Return the (x, y) coordinate for the center point of the cell that contains the specified text.  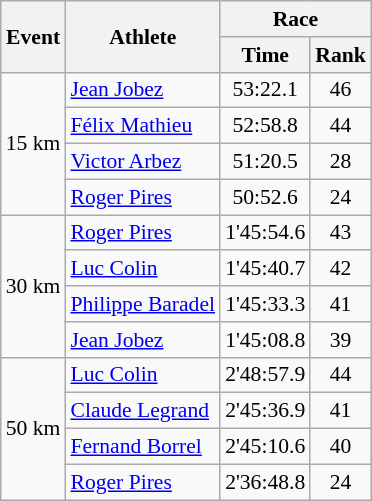
Time (265, 55)
Victor Arbez (142, 162)
52:58.8 (265, 126)
50:52.6 (265, 197)
Philippe Baradel (142, 304)
2'48:57.9 (265, 375)
Race (296, 19)
1'45:08.8 (265, 340)
42 (340, 269)
2'36:48.8 (265, 482)
39 (340, 340)
Athlete (142, 36)
50 km (34, 428)
51:20.5 (265, 162)
15 km (34, 143)
30 km (34, 286)
Event (34, 36)
2'45:10.6 (265, 447)
1'45:54.6 (265, 233)
53:22.1 (265, 90)
1'45:40.7 (265, 269)
Claude Legrand (142, 411)
40 (340, 447)
Fernand Borrel (142, 447)
1'45:33.3 (265, 304)
46 (340, 90)
2'45:36.9 (265, 411)
Rank (340, 55)
28 (340, 162)
Félix Mathieu (142, 126)
43 (340, 233)
